Search for the cell housing the specified text and yield its (x, y) center coordinate. 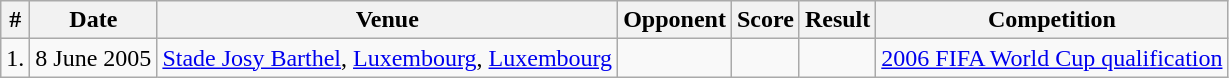
Score (765, 20)
Competition (1052, 20)
1. (16, 58)
2006 FIFA World Cup qualification (1052, 58)
8 June 2005 (94, 58)
Result (837, 20)
# (16, 20)
Stade Josy Barthel, Luxembourg, Luxembourg (388, 58)
Date (94, 20)
Venue (388, 20)
Opponent (675, 20)
